Extract the (x, y) coordinate from the center of the cell holding the provided text.  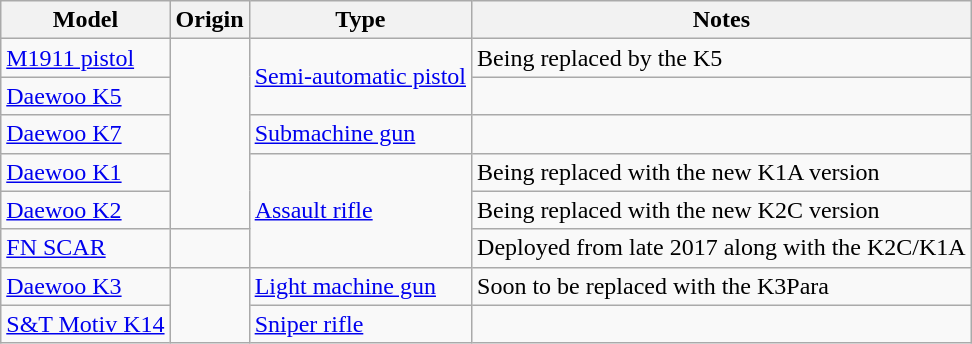
Deployed from late 2017 along with the K2C/K1A (722, 248)
S&T Motiv K14 (86, 324)
Type (360, 20)
Being replaced with the new K1A version (722, 172)
Light machine gun (360, 286)
M1911 pistol (86, 58)
Origin (210, 20)
Soon to be replaced with the K3Para (722, 286)
Daewoo K1 (86, 172)
Daewoo K7 (86, 134)
Sniper rifle (360, 324)
Being replaced with the new K2C version (722, 210)
Daewoo K5 (86, 96)
Daewoo K3 (86, 286)
Assault rifle (360, 210)
Being replaced by the K5 (722, 58)
FN SCAR (86, 248)
Submachine gun (360, 134)
Notes (722, 20)
Semi-automatic pistol (360, 77)
Daewoo K2 (86, 210)
Model (86, 20)
